Locate the cell with the specified text and output its (x, y) center coordinate. 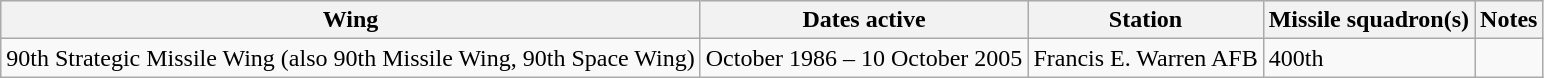
90th Strategic Missile Wing (also 90th Missile Wing, 90th Space Wing) (350, 58)
Francis E. Warren AFB (1146, 58)
Wing (350, 20)
October 1986 – 10 October 2005 (864, 58)
Notes (1509, 20)
400th (1368, 58)
Station (1146, 20)
Missile squadron(s) (1368, 20)
Dates active (864, 20)
